Output the (X, Y) coordinate of the center of the cell containing the given text.  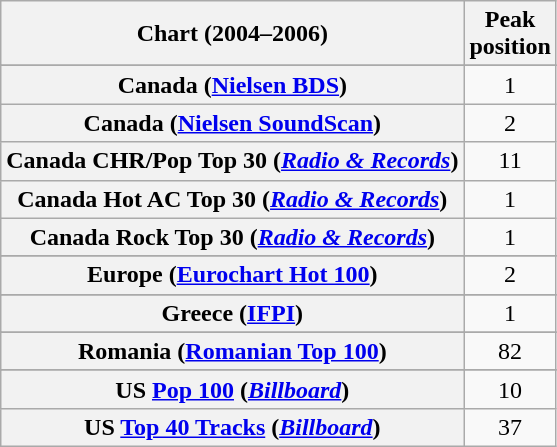
Europe (Eurochart Hot 100) (232, 275)
Canada (Nielsen SoundScan) (232, 123)
Romania (Romanian Top 100) (232, 351)
US Top 40 Tracks (Billboard) (232, 427)
Chart (2004–2006) (232, 34)
37 (510, 427)
Greece (IFPI) (232, 313)
11 (510, 161)
US Pop 100 (Billboard) (232, 389)
Canada CHR/Pop Top 30 (Radio & Records) (232, 161)
Canada Rock Top 30 (Radio & Records) (232, 237)
Canada (Nielsen BDS) (232, 85)
10 (510, 389)
Canada Hot AC Top 30 (Radio & Records) (232, 199)
82 (510, 351)
Peakposition (510, 34)
